Return the [X, Y] coordinate for the center point of the cell that contains the specified text.  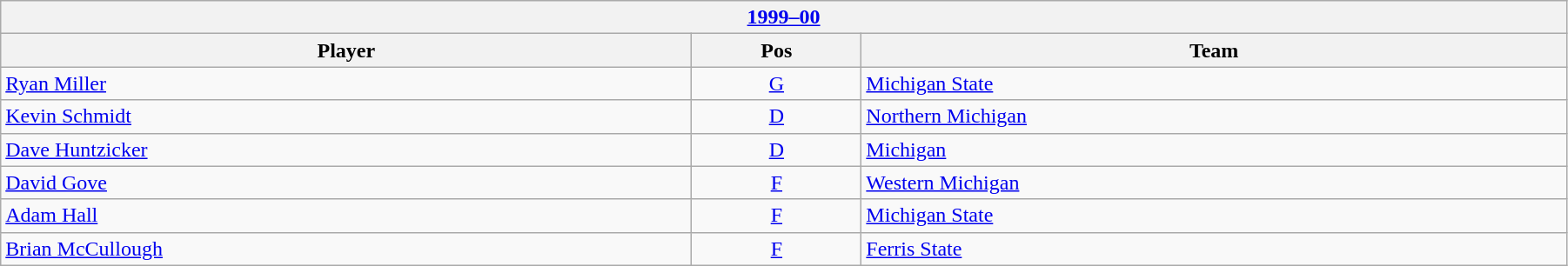
Ryan Miller [346, 83]
Adam Hall [346, 216]
Player [346, 50]
G [776, 83]
Dave Huntzicker [346, 150]
Team [1215, 50]
Ferris State [1215, 249]
Northern Michigan [1215, 116]
Kevin Schmidt [346, 116]
Pos [776, 50]
Brian McCullough [346, 249]
1999–00 [784, 17]
David Gove [346, 183]
Western Michigan [1215, 183]
Michigan [1215, 150]
